Capture the cell that displays the provided text and extract its (X, Y) central coordinate. 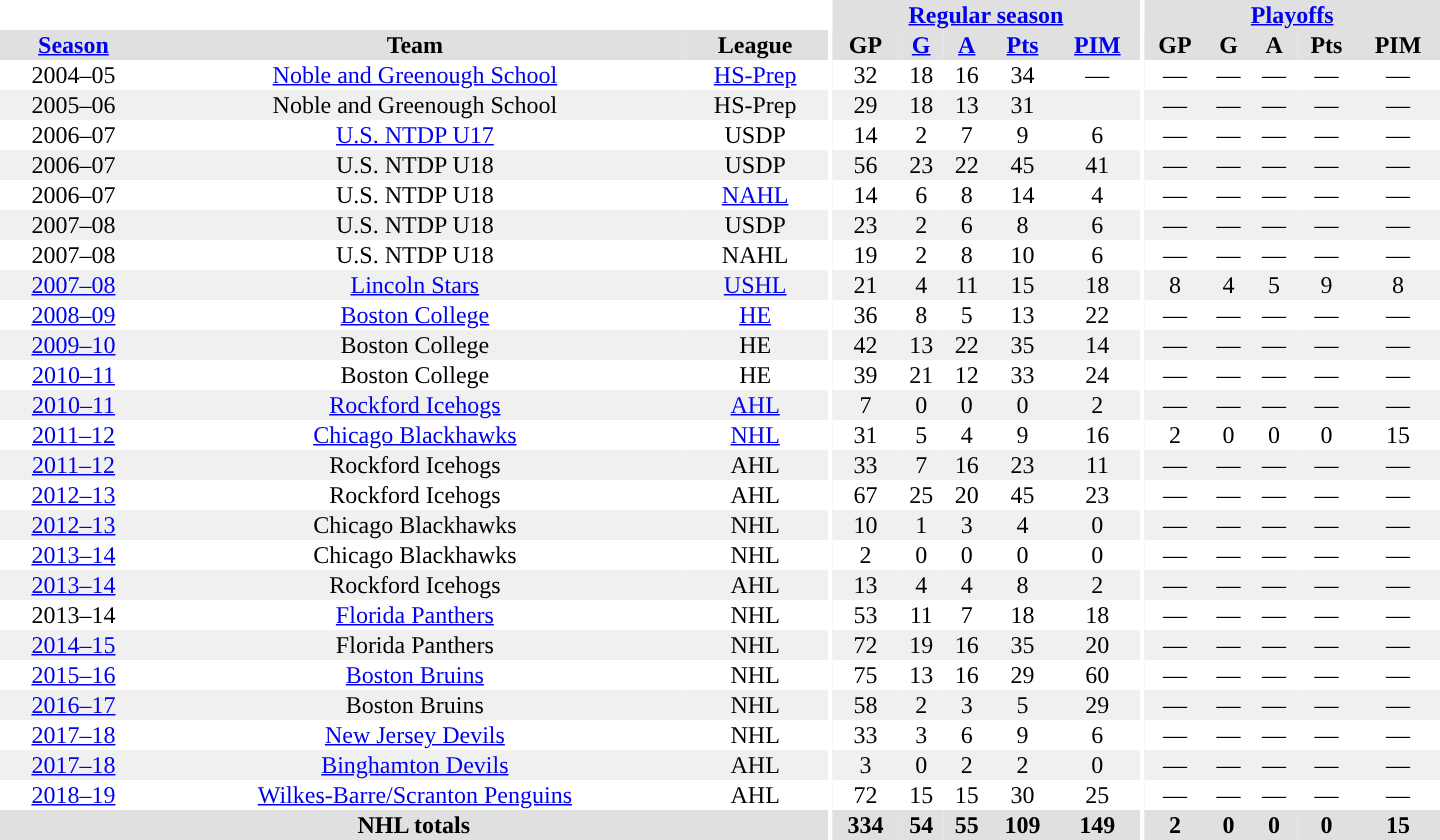
2005–06 (74, 105)
24 (1097, 375)
54 (921, 825)
109 (1023, 825)
60 (1097, 675)
Playoffs (1292, 15)
36 (866, 315)
30 (1023, 795)
Season (74, 45)
56 (866, 165)
41 (1097, 165)
58 (866, 705)
334 (866, 825)
55 (967, 825)
Regular season (986, 15)
53 (866, 615)
2004–05 (74, 75)
2015–16 (74, 675)
149 (1097, 825)
1 (921, 525)
Lincoln Stars (415, 285)
New Jersey Devils (415, 735)
2016–17 (74, 705)
League (756, 45)
U.S. NTDP U17 (415, 135)
USHL (756, 285)
2008–09 (74, 315)
34 (1023, 75)
67 (866, 495)
Binghamton Devils (415, 765)
2009–10 (74, 345)
32 (866, 75)
Team (415, 45)
39 (866, 375)
NHL totals (414, 825)
12 (967, 375)
2018–19 (74, 795)
75 (866, 675)
Wilkes-Barre/Scranton Penguins (415, 795)
2014–15 (74, 645)
42 (866, 345)
